Pinpoint the cell where the given text exists, returning its [x, y] midpoint coordinate. 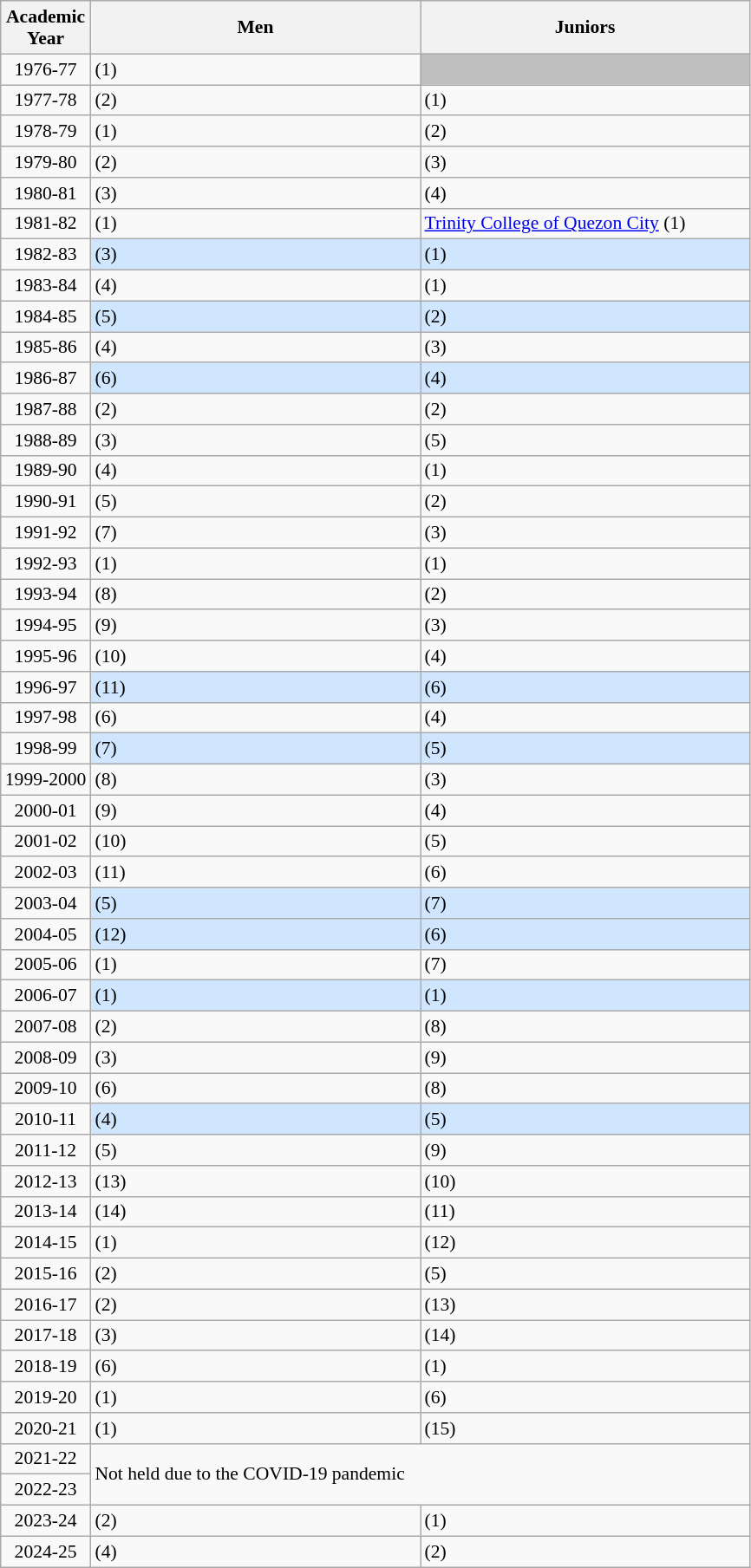
1987-88 [46, 409]
2004-05 [46, 934]
2022-23 [46, 1490]
1977-78 [46, 101]
Juniors [584, 28]
Men [255, 28]
2012-13 [46, 1181]
1979-80 [46, 162]
2010-11 [46, 1120]
2002-03 [46, 873]
2014-15 [46, 1243]
AcademicYear [46, 28]
2011-12 [46, 1150]
2019-20 [46, 1397]
2021-22 [46, 1459]
1996-97 [46, 687]
1980-81 [46, 193]
1985-86 [46, 348]
2005-06 [46, 965]
2017-18 [46, 1336]
2023-24 [46, 1521]
1992-93 [46, 563]
2001-02 [46, 842]
2015-16 [46, 1274]
1986-87 [46, 379]
1995-96 [46, 656]
1991-92 [46, 533]
1988-89 [46, 440]
2000-01 [46, 810]
2007-08 [46, 1027]
1997-98 [46, 718]
1982-83 [46, 255]
2018-19 [46, 1367]
2009-10 [46, 1089]
1999-2000 [46, 780]
Trinity College of Quezon City (1) [584, 224]
2008-09 [46, 1057]
2020-21 [46, 1428]
Not held due to the COVID-19 pandemic [420, 1474]
1984-85 [46, 316]
1993-94 [46, 595]
1994-95 [46, 626]
2016-17 [46, 1304]
1983-84 [46, 286]
1978-79 [46, 132]
2024-25 [46, 1552]
(15) [584, 1428]
2003-04 [46, 903]
1989-90 [46, 471]
1976-77 [46, 69]
1981-82 [46, 224]
1998-99 [46, 749]
2006-07 [46, 996]
1990-91 [46, 502]
2013-14 [46, 1212]
